From the cell containing the given text, extract its center point as (x, y) coordinate. 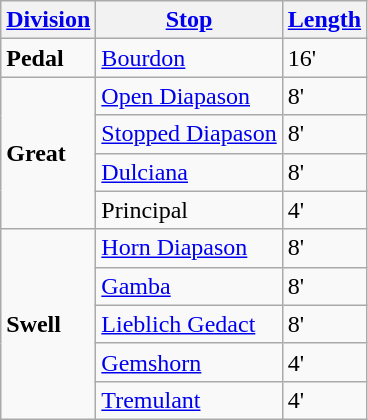
Dulciana (189, 172)
Stop (189, 20)
Tremulant (189, 400)
Gamba (189, 286)
Bourdon (189, 58)
Gemshorn (189, 362)
16' (324, 58)
Division (48, 20)
Horn Diapason (189, 248)
Principal (189, 210)
Swell (48, 324)
Lieblich Gedact (189, 324)
Length (324, 20)
Pedal (48, 58)
Great (48, 153)
Open Diapason (189, 96)
Stopped Diapason (189, 134)
